Scan for the cell matching the given text and deliver its (x, y) coordinate at center. 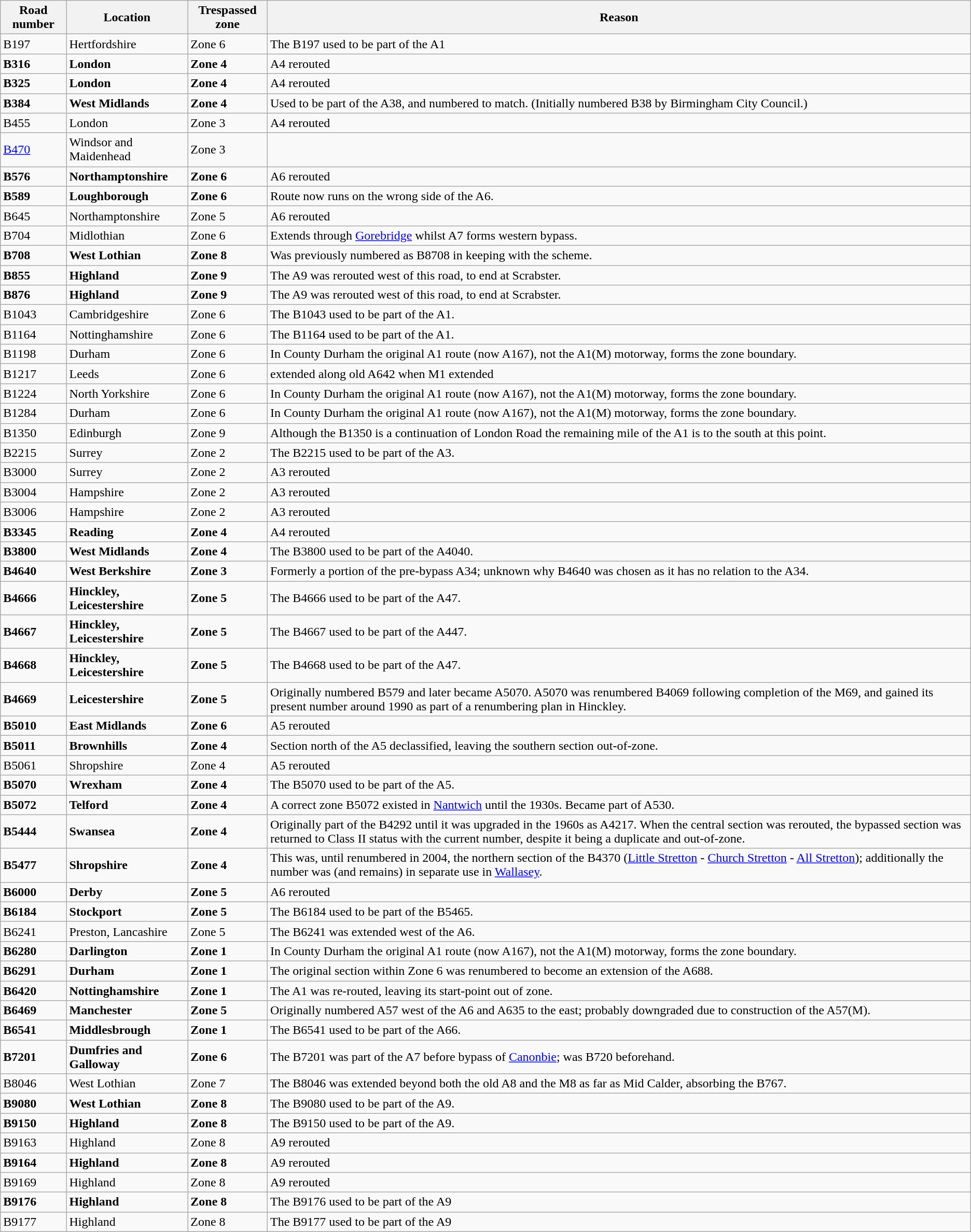
B4668 (33, 666)
B4640 (33, 571)
B1284 (33, 413)
Derby (127, 892)
B1043 (33, 315)
Section north of the A5 declassified, leaving the southern section out-of-zone. (619, 746)
B9176 (33, 1202)
The B5070 used to be part of the A5. (619, 785)
Dumfries and Galloway (127, 1057)
Hertfordshire (127, 44)
B2215 (33, 453)
The B4666 used to be part of the A47. (619, 597)
B3006 (33, 512)
B876 (33, 295)
B5010 (33, 726)
B9150 (33, 1123)
Used to be part of the A38, and numbered to match. (Initially numbered B38 by Birmingham City Council.) (619, 103)
The B6184 used to be part of the B5465. (619, 912)
Extends through Gorebridge whilst A7 forms western bypass. (619, 235)
The B1164 used to be part of the A1. (619, 334)
B1350 (33, 433)
B9177 (33, 1222)
The B6541 used to be part of the A66. (619, 1030)
B9080 (33, 1103)
The B2215 used to be part of the A3. (619, 453)
B6184 (33, 912)
Leicestershire (127, 699)
B455 (33, 123)
Reason (619, 18)
B9164 (33, 1163)
B6469 (33, 1011)
B576 (33, 176)
B8046 (33, 1084)
The A1 was re-routed, leaving its start-point out of zone. (619, 991)
Midlothian (127, 235)
Road number (33, 18)
Route now runs on the wrong side of the A6. (619, 196)
B5011 (33, 746)
The B7201 was part of the A7 before bypass of Canonbie; was B720 beforehand. (619, 1057)
Was previously numbered as B8708 in keeping with the scheme. (619, 255)
Wrexham (127, 785)
B384 (33, 103)
B855 (33, 275)
A correct zone B5072 existed in Nantwich until the 1930s. Became part of A530. (619, 805)
B6000 (33, 892)
B4669 (33, 699)
B7201 (33, 1057)
East Midlands (127, 726)
Leeds (127, 374)
B645 (33, 216)
B4667 (33, 632)
The B3800 used to be part of the A4040. (619, 551)
Edinburgh (127, 433)
The B8046 was extended beyond both the old A8 and the M8 as far as Mid Calder, absorbing the B767. (619, 1084)
The B4668 used to be part of the A47. (619, 666)
Formerly a portion of the pre-bypass A34; unknown why B4640 was chosen as it has no relation to the A34. (619, 571)
B1224 (33, 394)
extended along old A642 when M1 extended (619, 374)
Stockport (127, 912)
West Berkshire (127, 571)
Although the B1350 is a continuation of London Road the remaining mile of the A1 is to the south at this point. (619, 433)
B3345 (33, 531)
Zone 7 (228, 1084)
B5477 (33, 865)
The original section within Zone 6 was renumbered to become an extension of the A688. (619, 971)
Darlington (127, 951)
B5070 (33, 785)
B6241 (33, 931)
B197 (33, 44)
North Yorkshire (127, 394)
Reading (127, 531)
B708 (33, 255)
The B9177 used to be part of the A9 (619, 1222)
Location (127, 18)
The B9080 used to be part of the A9. (619, 1103)
B5072 (33, 805)
B5061 (33, 765)
Cambridgeshire (127, 315)
Originally numbered A57 west of the A6 and A635 to the east; probably downgraded due to construction of the A57(M). (619, 1011)
B6280 (33, 951)
B3800 (33, 551)
B470 (33, 149)
B1164 (33, 334)
B5444 (33, 832)
Manchester (127, 1011)
The B1043 used to be part of the A1. (619, 315)
B3004 (33, 492)
B589 (33, 196)
B1198 (33, 354)
Loughborough (127, 196)
Middlesbrough (127, 1030)
B6291 (33, 971)
Preston, Lancashire (127, 931)
B325 (33, 83)
B3000 (33, 472)
B9163 (33, 1143)
B1217 (33, 374)
The B6241 was extended west of the A6. (619, 931)
B9169 (33, 1182)
B704 (33, 235)
B316 (33, 64)
The B197 used to be part of the A1 (619, 44)
Windsor and Maidenhead (127, 149)
B6541 (33, 1030)
Trespassed zone (228, 18)
The B4667 used to be part of the A447. (619, 632)
Swansea (127, 832)
Brownhills (127, 746)
B6420 (33, 991)
B4666 (33, 597)
Telford (127, 805)
The B9176 used to be part of the A9 (619, 1202)
The B9150 used to be part of the A9. (619, 1123)
